Provide the [x, y] coordinate of the cell's center where the given text is located.  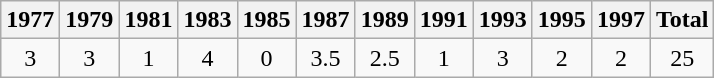
0 [266, 58]
1979 [90, 20]
1989 [384, 20]
Total [682, 20]
1987 [326, 20]
1981 [148, 20]
3.5 [326, 58]
1997 [620, 20]
2.5 [384, 58]
4 [208, 58]
25 [682, 58]
1985 [266, 20]
1991 [444, 20]
1977 [30, 20]
1993 [502, 20]
1995 [562, 20]
1983 [208, 20]
